Return [x, y] of the center of cell containing provided text 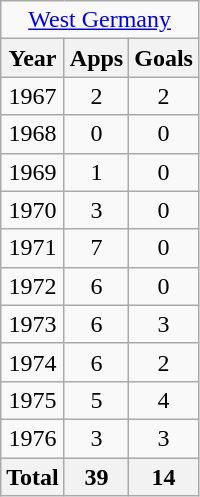
Goals [164, 58]
Apps [96, 58]
Year [33, 58]
1975 [33, 400]
5 [96, 400]
1974 [33, 362]
1967 [33, 96]
14 [164, 477]
39 [96, 477]
1 [96, 172]
1972 [33, 286]
1973 [33, 324]
1971 [33, 248]
7 [96, 248]
1968 [33, 134]
West Germany [100, 20]
Total [33, 477]
1976 [33, 438]
1970 [33, 210]
4 [164, 400]
1969 [33, 172]
